Scan for the cell matching the given text and deliver its [X, Y] coordinate at center. 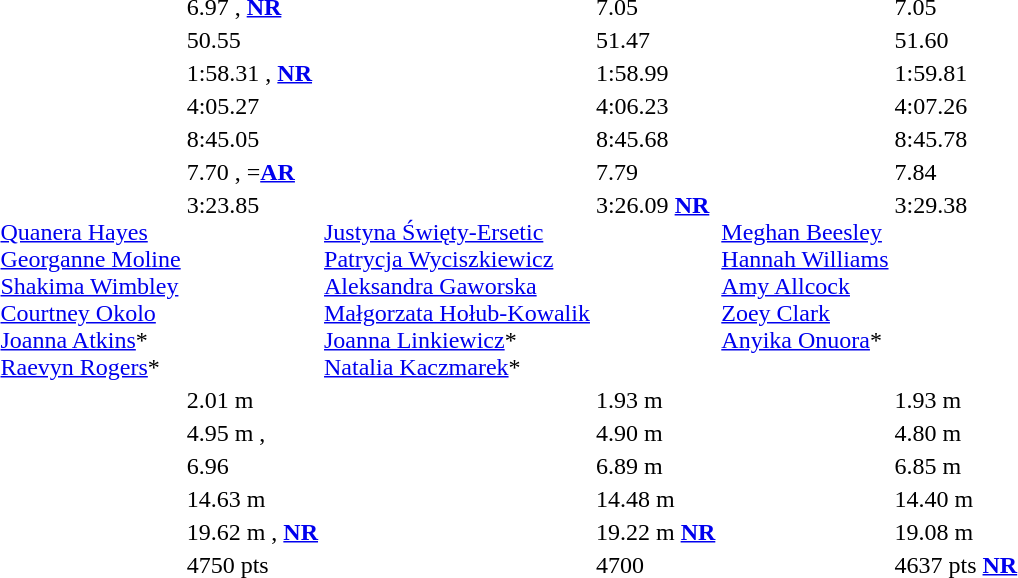
6.89 m [655, 466]
8:45.68 [655, 139]
19.62 m , NR [252, 532]
14.48 m [655, 499]
4.95 m , [252, 433]
3:23.85 [252, 286]
4.90 m [655, 433]
7.79 [655, 172]
1:58.99 [655, 73]
7.70 , =AR [252, 172]
6.96 [252, 466]
50.55 [252, 40]
2.01 m [252, 400]
1.93 m [655, 400]
Meghan BeesleyHannah WilliamsAmy AllcockZoey ClarkAnyika Onuora* [805, 286]
4:05.27 [252, 106]
4:06.23 [655, 106]
19.22 m NR [655, 532]
51.47 [655, 40]
14.63 m [252, 499]
8:45.05 [252, 139]
Justyna Święty-ErseticPatrycja WyciszkiewiczAleksandra GaworskaMałgorzata Hołub-KowalikJoanna Linkiewicz*Natalia Kaczmarek* [458, 286]
3:26.09 NR [655, 286]
1:58.31 , NR [252, 73]
